Pinpoint the cell where the given text exists, returning its (X, Y) midpoint coordinate. 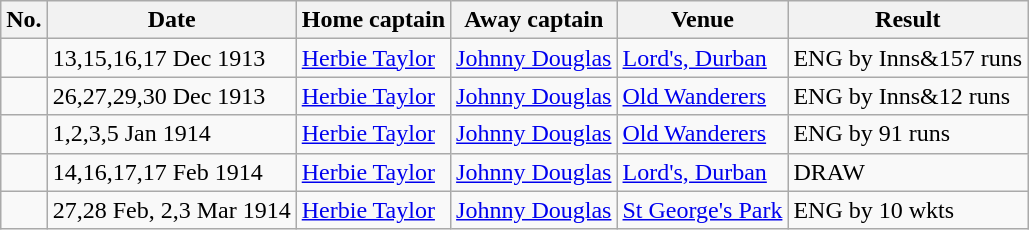
ENG by Inns&12 runs (908, 96)
ENG by Inns&157 runs (908, 58)
27,28 Feb, 2,3 Mar 1914 (172, 210)
St George's Park (702, 210)
No. (24, 20)
Result (908, 20)
Date (172, 20)
DRAW (908, 172)
26,27,29,30 Dec 1913 (172, 96)
1,2,3,5 Jan 1914 (172, 134)
13,15,16,17 Dec 1913 (172, 58)
14,16,17,17 Feb 1914 (172, 172)
Venue (702, 20)
Away captain (534, 20)
ENG by 91 runs (908, 134)
ENG by 10 wkts (908, 210)
Home captain (373, 20)
